Detect which cell encompasses the target text, then output its [x, y] center coordinate. 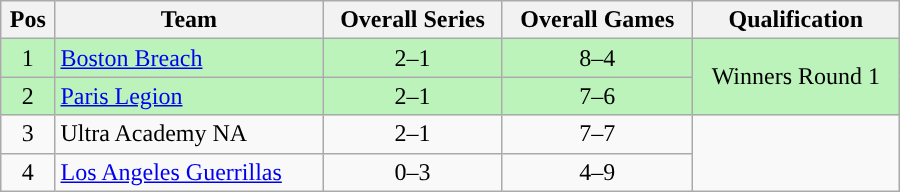
Ultra Academy NA [189, 134]
2 [28, 96]
4 [28, 172]
Overall Games [597, 20]
4–9 [597, 172]
1 [28, 58]
Boston Breach [189, 58]
8–4 [597, 58]
Team [189, 20]
Paris Legion [189, 96]
7–6 [597, 96]
Winners Round 1 [796, 77]
3 [28, 134]
Los Angeles Guerrillas [189, 172]
Overall Series [412, 20]
Pos [28, 20]
Qualification [796, 20]
7–7 [597, 134]
0–3 [412, 172]
